Return (X, Y) of the center of cell containing provided text 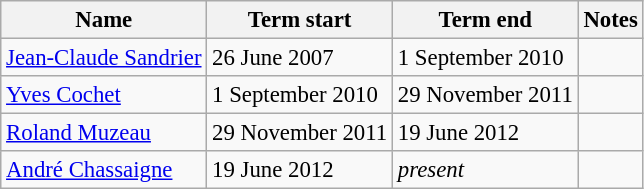
present (485, 170)
Notes (610, 20)
André Chassaigne (104, 170)
Yves Cochet (104, 95)
26 June 2007 (300, 58)
Name (104, 20)
Jean-Claude Sandrier (104, 58)
Term end (485, 20)
Term start (300, 20)
Roland Muzeau (104, 133)
